Locate the cell with the specified text and output its [x, y] center coordinate. 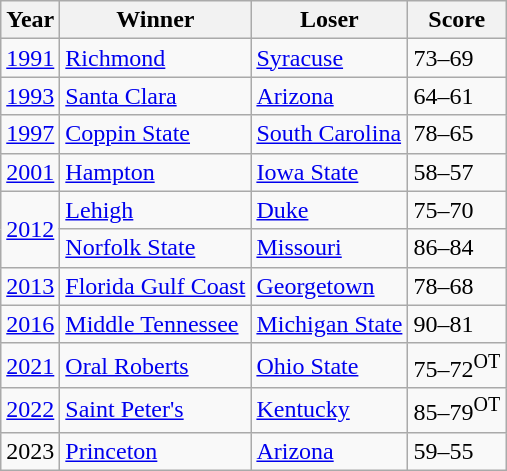
Winner [156, 20]
Michigan State [330, 324]
1993 [30, 96]
Syracuse [330, 58]
Georgetown [330, 286]
Princeton [156, 451]
Lehigh [156, 210]
Missouri [330, 248]
Hampton [156, 172]
73–69 [457, 58]
86–84 [457, 248]
Ohio State [330, 366]
Year [30, 20]
Kentucky [330, 410]
2016 [30, 324]
58–57 [457, 172]
Iowa State [330, 172]
Santa Clara [156, 96]
2023 [30, 451]
Middle Tennessee [156, 324]
Florida Gulf Coast [156, 286]
2022 [30, 410]
90–81 [457, 324]
75–70 [457, 210]
2001 [30, 172]
85–79OT [457, 410]
59–55 [457, 451]
Saint Peter's [156, 410]
South Carolina [330, 134]
Duke [330, 210]
75–72OT [457, 366]
78–68 [457, 286]
78–65 [457, 134]
Oral Roberts [156, 366]
Coppin State [156, 134]
2021 [30, 366]
Score [457, 20]
Norfolk State [156, 248]
Richmond [156, 58]
1991 [30, 58]
Loser [330, 20]
1997 [30, 134]
2013 [30, 286]
64–61 [457, 96]
2012 [30, 229]
